Find where the given text appears and provide that cell's center as [x, y] coordinate. 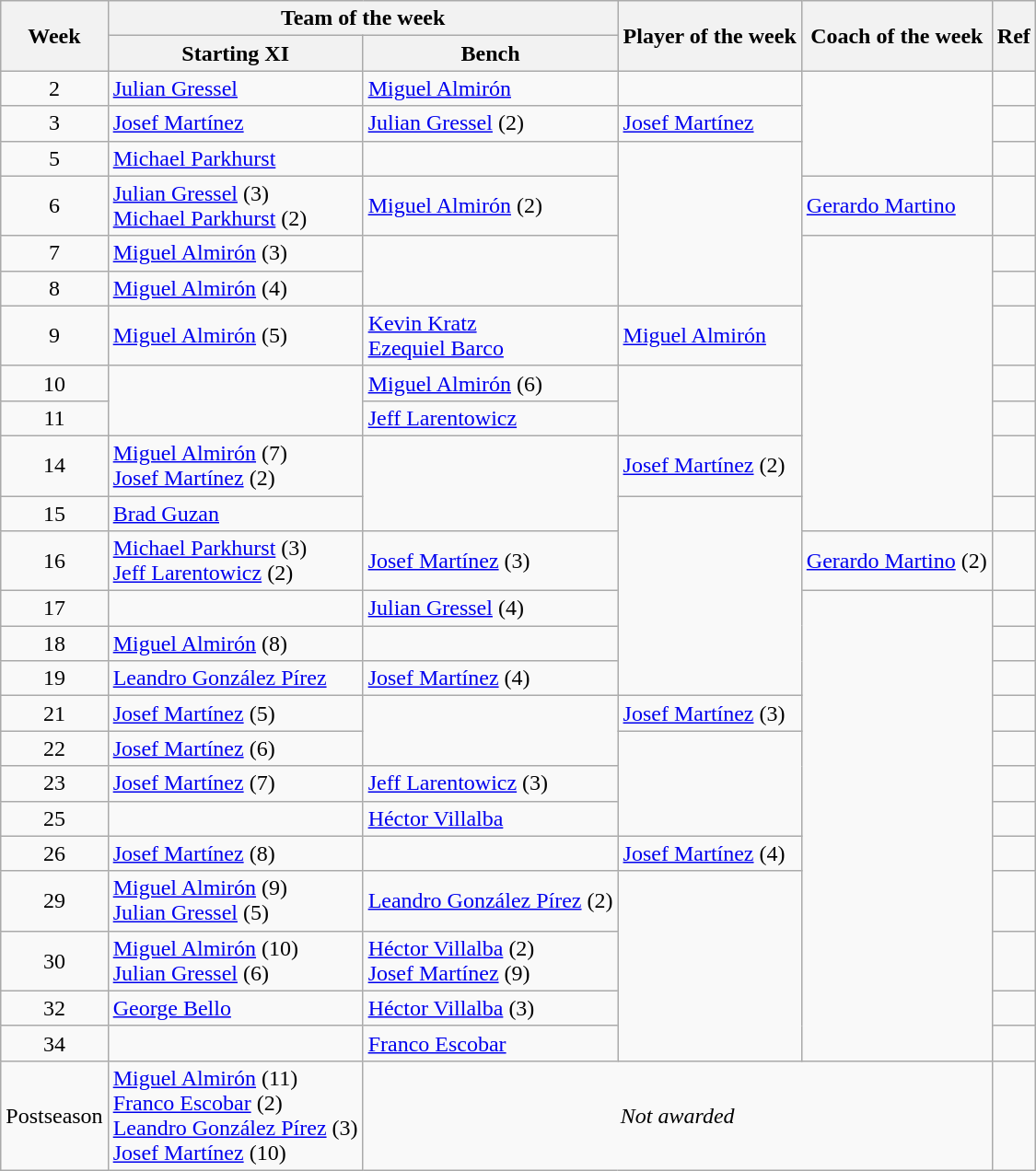
Postseason [54, 1116]
Leandro González Pírez [236, 678]
Julian Gressel (2) [490, 123]
18 [54, 643]
Miguel Almirón (5) [236, 335]
Josef Martínez (2) [709, 466]
Miguel Almirón (11) Franco Escobar (2) Leandro González Pírez (3) Josef Martínez (10) [236, 1116]
Not awarded [678, 1116]
7 [54, 253]
Josef Martínez (8) [236, 853]
Team of the week [363, 18]
Héctor Villalba (2) Josef Martínez (9) [490, 961]
Héctor Villalba [490, 818]
6 [54, 206]
Jeff Larentowicz (3) [490, 783]
Josef Martínez (5) [236, 713]
Starting XI [236, 53]
14 [54, 466]
Gerardo Martino [897, 206]
22 [54, 748]
Week [54, 36]
Josef Martínez (7) [236, 783]
34 [54, 1043]
Player of the week [709, 36]
Julian Gressel (3) Michael Parkhurst (2) [236, 206]
19 [54, 678]
10 [54, 383]
25 [54, 818]
29 [54, 900]
Miguel Almirón (10) Julian Gressel (6) [236, 961]
Michael Parkhurst (3) Jeff Larentowicz (2) [236, 562]
Josef Martínez (6) [236, 748]
9 [54, 335]
Héctor Villalba (3) [490, 1008]
Julian Gressel (4) [490, 609]
17 [54, 609]
11 [54, 418]
Gerardo Martino (2) [897, 562]
Ref [1013, 36]
Miguel Almirón (4) [236, 288]
32 [54, 1008]
Brad Guzan [236, 513]
16 [54, 562]
Julian Gressel [236, 88]
Miguel Almirón (3) [236, 253]
15 [54, 513]
Kevin Kratz Ezequiel Barco [490, 335]
30 [54, 961]
Coach of the week [897, 36]
Miguel Almirón (6) [490, 383]
3 [54, 123]
George Bello [236, 1008]
2 [54, 88]
Franco Escobar [490, 1043]
Miguel Almirón (2) [490, 206]
Miguel Almirón (7) Josef Martínez (2) [236, 466]
26 [54, 853]
21 [54, 713]
Leandro González Pírez (2) [490, 900]
Bench [490, 53]
Miguel Almirón (9) Julian Gressel (5) [236, 900]
8 [54, 288]
23 [54, 783]
Jeff Larentowicz [490, 418]
Miguel Almirón (8) [236, 643]
5 [54, 158]
Michael Parkhurst [236, 158]
